From the cell containing the given text, extract its center point as (X, Y) coordinate. 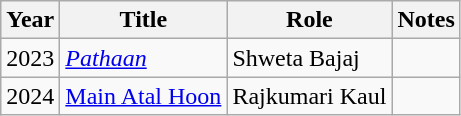
Role (310, 20)
Notes (426, 20)
2023 (30, 58)
Shweta Bajaj (310, 58)
Main Atal Hoon (144, 96)
Title (144, 20)
Year (30, 20)
2024 (30, 96)
Pathaan (144, 58)
Rajkumari Kaul (310, 96)
